Identify which cell holds the provided text, then report its [x, y] central coordinate. 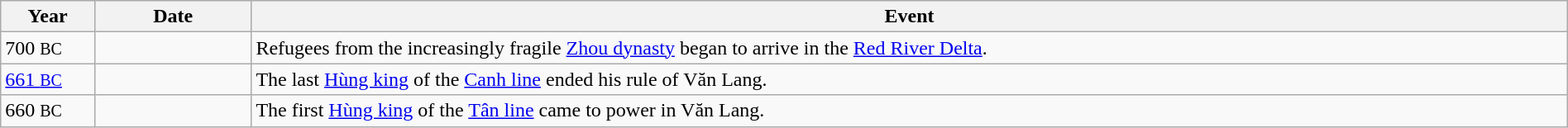
Date [172, 17]
The first Hùng king of the Tân line came to power in Văn Lang. [910, 111]
The last Hùng king of the Canh line ended his rule of Văn Lang. [910, 79]
660 BC [48, 111]
Event [910, 17]
Year [48, 17]
Refugees from the increasingly fragile Zhou dynasty began to arrive in the Red River Delta. [910, 48]
661 BC [48, 79]
700 BC [48, 48]
